Detect which cell encompasses the target text, then output its [X, Y] center coordinate. 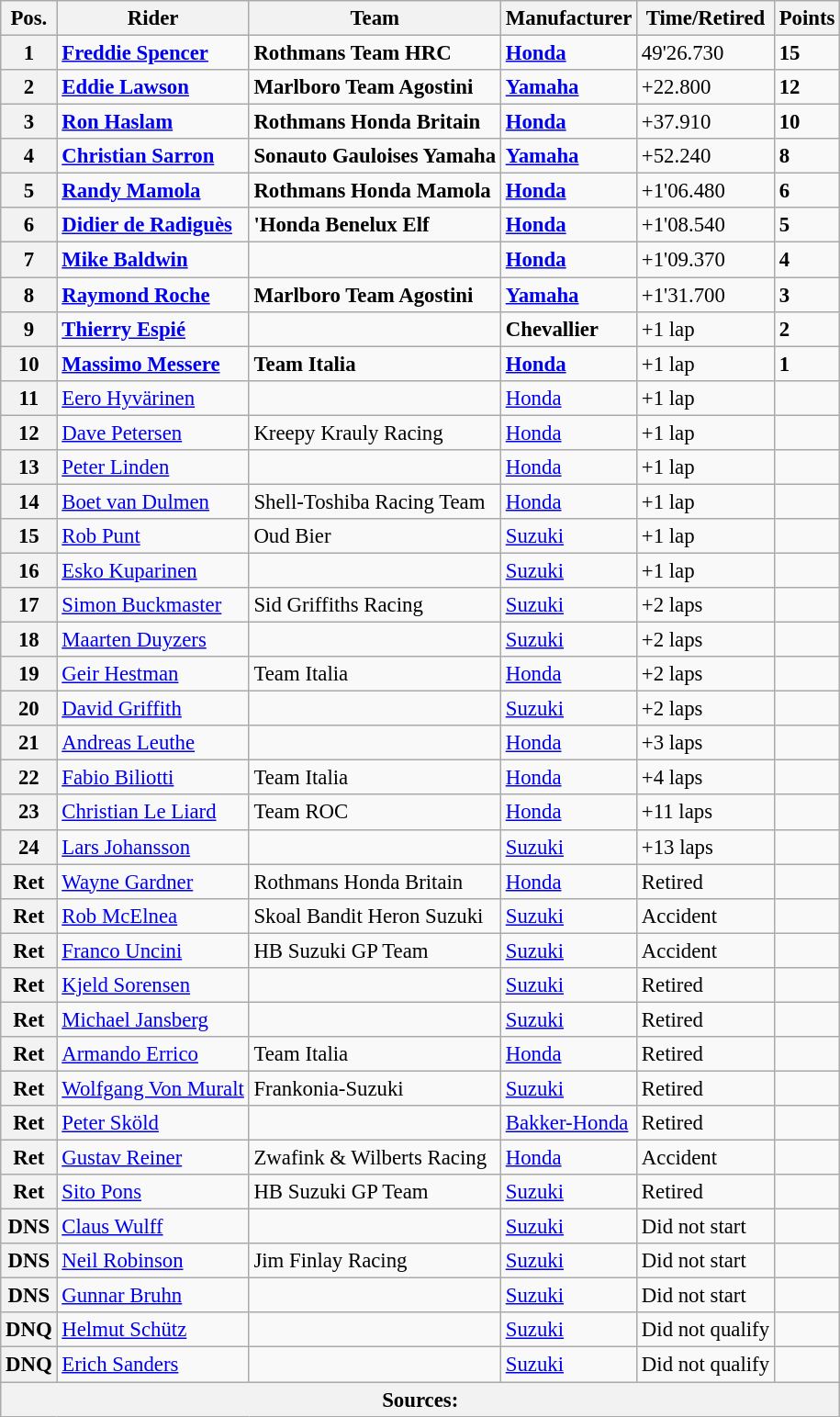
Christian Le Liard [152, 813]
13 [29, 467]
Andreas Leuthe [152, 743]
Boet van Dulmen [152, 501]
23 [29, 813]
16 [29, 570]
Zwafink & Wilberts Racing [375, 1158]
21 [29, 743]
Esko Kuparinen [152, 570]
'Honda Benelux Elf [375, 225]
Kreepy Krauly Racing [375, 433]
Team ROC [375, 813]
Armando Errico [152, 1054]
Time/Retired [706, 18]
Raymond Roche [152, 295]
19 [29, 674]
14 [29, 501]
7 [29, 260]
Claus Wulff [152, 1227]
Gustav Reiner [152, 1158]
+1'09.370 [706, 260]
+11 laps [706, 813]
Rob McElnea [152, 916]
+22.800 [706, 87]
Pos. [29, 18]
Bakker-Honda [568, 1123]
+1'08.540 [706, 225]
Randy Mamola [152, 191]
20 [29, 709]
Oud Bier [375, 536]
Geir Hestman [152, 674]
24 [29, 847]
+3 laps [706, 743]
Rider [152, 18]
+4 laps [706, 778]
Points [806, 18]
9 [29, 329]
Shell-Toshiba Racing Team [375, 501]
Team [375, 18]
Sources: [420, 1400]
Lars Johansson [152, 847]
17 [29, 605]
Wolfgang Von Muralt [152, 1088]
Eero Hyvärinen [152, 398]
18 [29, 640]
Peter Sköld [152, 1123]
David Griffith [152, 709]
Rothmans Team HRC [375, 53]
Michael Jansberg [152, 1019]
Chevallier [568, 329]
Mike Baldwin [152, 260]
Sonauto Gauloises Yamaha [375, 156]
Gunnar Bruhn [152, 1296]
Skoal Bandit Heron Suzuki [375, 916]
+52.240 [706, 156]
+13 laps [706, 847]
Erich Sanders [152, 1365]
Jim Finlay Racing [375, 1261]
+1'31.700 [706, 295]
Ron Haslam [152, 122]
Dave Petersen [152, 433]
Peter Linden [152, 467]
Neil Robinson [152, 1261]
+1'06.480 [706, 191]
Franco Uncini [152, 950]
+37.910 [706, 122]
11 [29, 398]
Thierry Espié [152, 329]
Simon Buckmaster [152, 605]
Helmut Schütz [152, 1331]
Sito Pons [152, 1192]
Kjeld Sorensen [152, 985]
Maarten Duyzers [152, 640]
49'26.730 [706, 53]
Fabio Biliotti [152, 778]
Sid Griffiths Racing [375, 605]
Rothmans Honda Mamola [375, 191]
Freddie Spencer [152, 53]
Christian Sarron [152, 156]
Rob Punt [152, 536]
Didier de Radiguès [152, 225]
Manufacturer [568, 18]
22 [29, 778]
Massimo Messere [152, 364]
Wayne Gardner [152, 882]
Eddie Lawson [152, 87]
Frankonia-Suzuki [375, 1088]
